From the cell containing the given text, extract its center point as [x, y] coordinate. 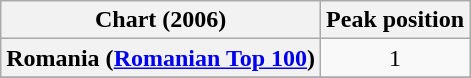
Peak position [396, 20]
1 [396, 58]
Romania (Romanian Top 100) [161, 58]
Chart (2006) [161, 20]
